From the cell containing the given text, extract its center point as (x, y) coordinate. 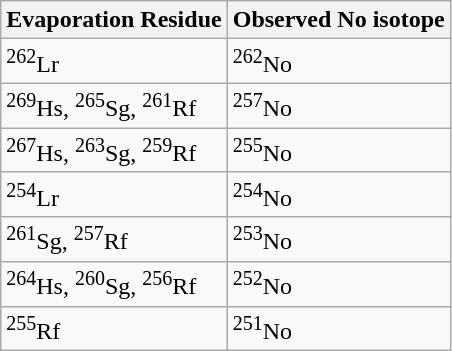
251No (338, 328)
254No (338, 194)
269Hs, 265Sg, 261Rf (114, 106)
Evaporation Residue (114, 20)
267Hs, 263Sg, 259Rf (114, 150)
264Hs, 260Sg, 256Rf (114, 284)
255No (338, 150)
261Sg, 257Rf (114, 240)
253No (338, 240)
255Rf (114, 328)
254Lr (114, 194)
257No (338, 106)
Observed No isotope (338, 20)
252No (338, 284)
262Lr (114, 62)
262No (338, 62)
